Determine the [X, Y] coordinate at the center of the cell enclosing the given text.  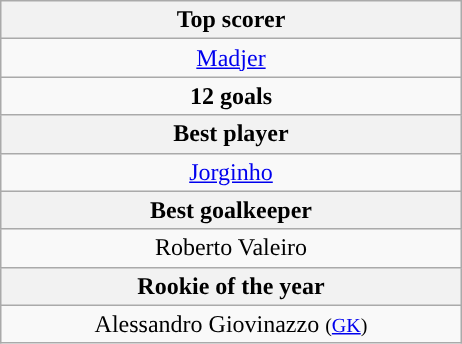
Top scorer [230, 20]
Rookie of the year [230, 286]
Madjer [230, 58]
Jorginho [230, 172]
Roberto Valeiro [230, 248]
Best goalkeeper [230, 210]
Best player [230, 134]
Alessandro Giovinazzo (GK) [230, 324]
12 goals [230, 96]
